From the cell containing the given text, extract its center point as (x, y) coordinate. 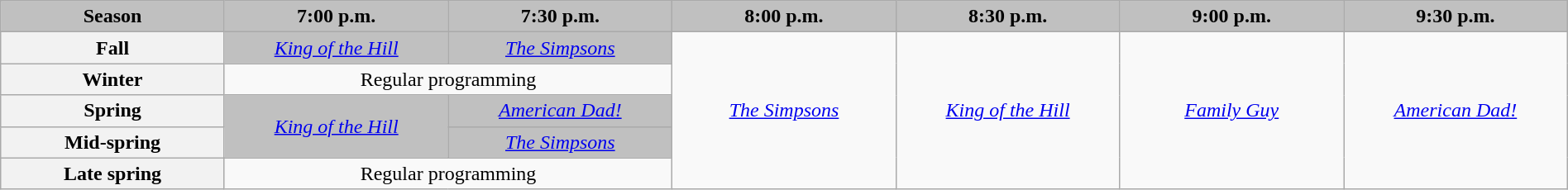
Family Guy (1232, 111)
Fall (112, 48)
8:30 p.m. (1007, 17)
8:00 p.m. (784, 17)
Mid-spring (112, 142)
Late spring (112, 173)
7:00 p.m. (336, 17)
7:30 p.m. (561, 17)
Spring (112, 111)
Season (112, 17)
Winter (112, 79)
9:00 p.m. (1232, 17)
9:30 p.m. (1456, 17)
